Locate the cell with the specified text and output its [x, y] center coordinate. 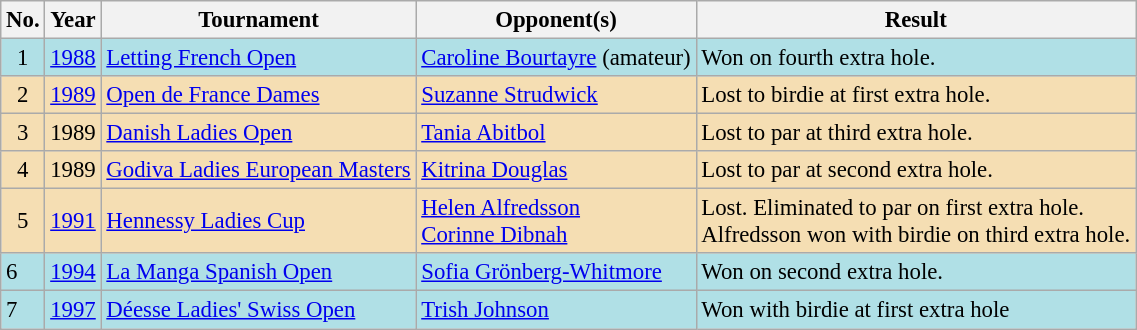
Sofia Grönberg-Whitmore [556, 273]
La Manga Spanish Open [258, 273]
Lost to birdie at first extra hole. [916, 95]
5 [23, 222]
Year [73, 20]
1 [23, 58]
3 [23, 133]
1988 [73, 58]
Letting French Open [258, 58]
Helen Alfredsson Corinne Dibnah [556, 222]
Lost to par at second extra hole. [916, 170]
Caroline Bourtayre (amateur) [556, 58]
Open de France Dames [258, 95]
Won with birdie at first extra hole [916, 310]
Won on fourth extra hole. [916, 58]
Result [916, 20]
4 [23, 170]
1994 [73, 273]
1997 [73, 310]
Godiva Ladies European Masters [258, 170]
Won on second extra hole. [916, 273]
7 [23, 310]
Lost. Eliminated to par on first extra hole.Alfredsson won with birdie on third extra hole. [916, 222]
Hennessy Ladies Cup [258, 222]
Trish Johnson [556, 310]
2 [23, 95]
Danish Ladies Open [258, 133]
1991 [73, 222]
6 [23, 273]
Tournament [258, 20]
Lost to par at third extra hole. [916, 133]
Opponent(s) [556, 20]
Kitrina Douglas [556, 170]
No. [23, 20]
Suzanne Strudwick [556, 95]
Déesse Ladies' Swiss Open [258, 310]
Tania Abitbol [556, 133]
